Capture the cell that displays the provided text and extract its (x, y) central coordinate. 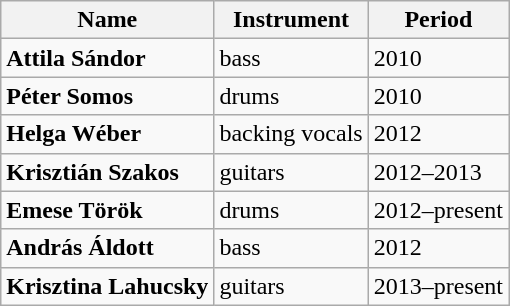
Instrument (291, 20)
backing vocals (291, 134)
Krisztián Szakos (108, 172)
2012–present (438, 210)
Attila Sándor (108, 58)
Péter Somos (108, 96)
Helga Wéber (108, 134)
Emese Török (108, 210)
2013–present (438, 286)
Period (438, 20)
András Áldott (108, 248)
Krisztina Lahucsky (108, 286)
2012–2013 (438, 172)
Name (108, 20)
